Identify which cell holds the provided text, then report its [X, Y] central coordinate. 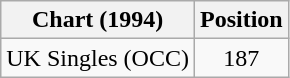
Chart (1994) [98, 20]
UK Singles (OCC) [98, 58]
Position [241, 20]
187 [241, 58]
